Return the (X, Y) coordinate for the center point of the cell that contains the specified text.  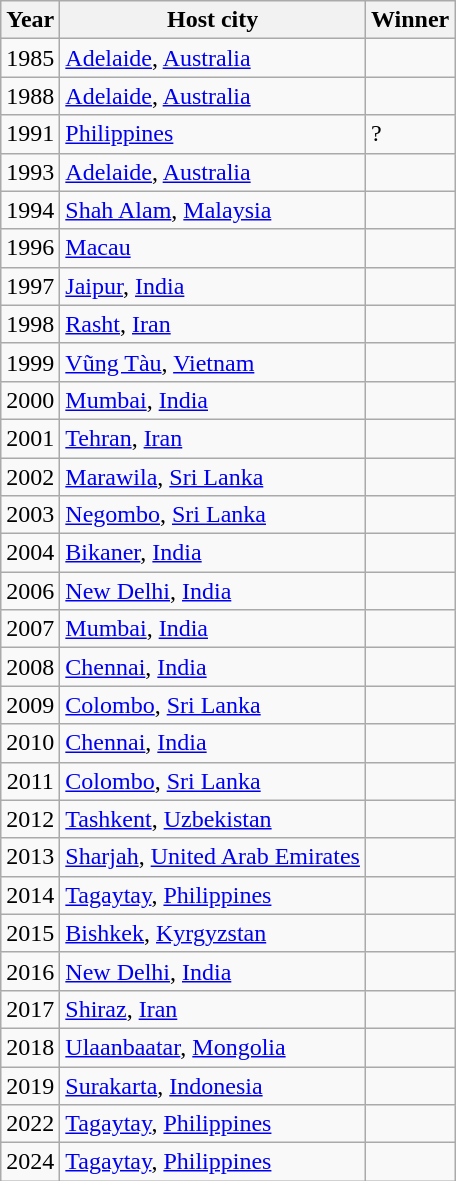
1993 (30, 172)
2022 (30, 1124)
2014 (30, 895)
Bishkek, Kyrgyzstan (213, 933)
Year (30, 20)
2006 (30, 591)
2008 (30, 667)
1998 (30, 324)
Tashkent, Uzbekistan (213, 819)
Shah Alam, Malaysia (213, 210)
2007 (30, 629)
2010 (30, 743)
Winner (410, 20)
2002 (30, 477)
Host city (213, 20)
Ulaanbaatar, Mongolia (213, 1047)
2000 (30, 400)
1985 (30, 58)
Tehran, Iran (213, 438)
2016 (30, 971)
1994 (30, 210)
Rasht, Iran (213, 324)
2015 (30, 933)
2011 (30, 781)
? (410, 134)
2019 (30, 1085)
Jaipur, India (213, 286)
1996 (30, 248)
2018 (30, 1047)
2024 (30, 1162)
1997 (30, 286)
Vũng Tàu, Vietnam (213, 362)
Philippines (213, 134)
2001 (30, 438)
2009 (30, 705)
2013 (30, 857)
Shiraz, Iran (213, 1009)
Marawila, Sri Lanka (213, 477)
2004 (30, 553)
1988 (30, 96)
2017 (30, 1009)
1999 (30, 362)
2003 (30, 515)
Bikaner, India (213, 553)
1991 (30, 134)
2012 (30, 819)
Sharjah, United Arab Emirates (213, 857)
Surakarta, Indonesia (213, 1085)
Macau (213, 248)
Negombo, Sri Lanka (213, 515)
